Search for the cell housing the specified text and yield its (x, y) center coordinate. 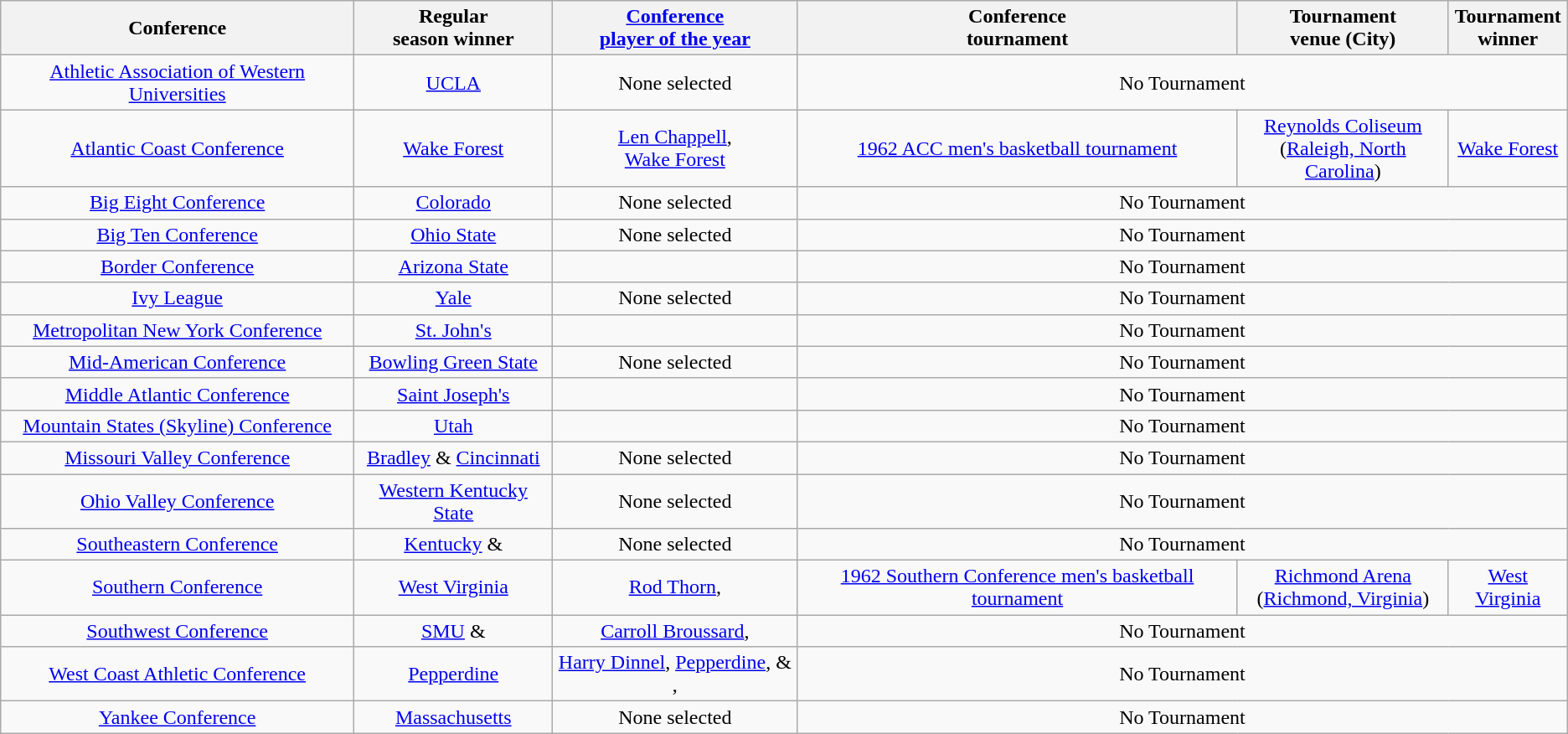
Southeastern Conference (178, 545)
Ivy League (178, 298)
Big Ten Conference (178, 235)
Athletic Association of Western Universities (178, 82)
Conference (178, 28)
Southwest Conference (178, 631)
Border Conference (178, 266)
Conference player of the year (675, 28)
Mountain States (Skyline) Conference (178, 426)
Harry Dinnel, Pepperdine, & , (675, 674)
Big Eight Conference (178, 203)
Massachusetts (454, 717)
Middle Atlantic Conference (178, 394)
Richmond Arena(Richmond, Virginia) (1343, 588)
Reynolds Coliseum(Raleigh, North Carolina) (1343, 148)
Yankee Conference (178, 717)
Pepperdine (454, 674)
Yale (454, 298)
West Coast Athletic Conference (178, 674)
Bowling Green State (454, 362)
Kentucky & (454, 545)
UCLA (454, 82)
Ohio State (454, 235)
1962 Southern Conference men's basketball tournament (1018, 588)
1962 ACC men's basketball tournament (1018, 148)
Utah (454, 426)
Rod Thorn, (675, 588)
SMU & (454, 631)
Mid-American Conference (178, 362)
Southern Conference (178, 588)
Len Chappell,Wake Forest (675, 148)
Metropolitan New York Conference (178, 330)
Bradley & Cincinnati (454, 457)
Conference tournament (1018, 28)
Tournament venue (City) (1343, 28)
St. John's (454, 330)
Arizona State (454, 266)
Carroll Broussard, (675, 631)
Missouri Valley Conference (178, 457)
Saint Joseph's (454, 394)
Colorado (454, 203)
Regular season winner (454, 28)
Western Kentucky State (454, 501)
Ohio Valley Conference (178, 501)
Tournament winner (1508, 28)
Atlantic Coast Conference (178, 148)
